Provide the [X, Y] coordinate of the cell's center where the given text is located.  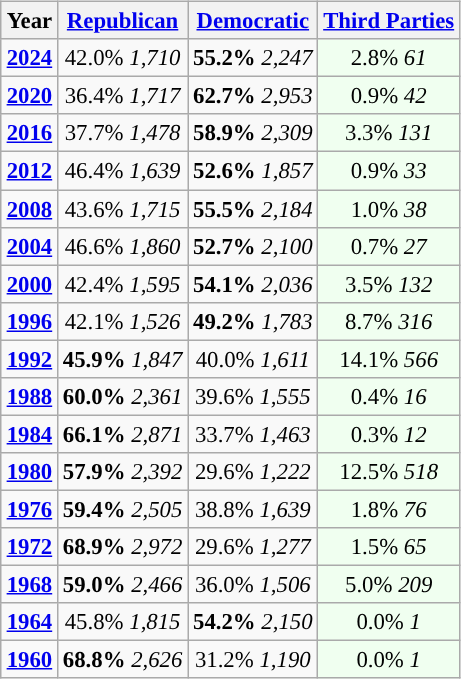
33.7% 1,463 [253, 434]
0.9% 42 [389, 96]
1.0% 38 [389, 209]
43.6% 1,715 [122, 209]
1984 [29, 434]
0.3% 12 [389, 434]
2000 [29, 284]
49.2% 1,783 [253, 321]
52.7% 2,100 [253, 246]
42.4% 1,595 [122, 284]
31.2% 1,190 [253, 660]
8.7% 316 [389, 321]
12.5% 518 [389, 472]
Democratic [253, 21]
3.5% 132 [389, 284]
29.6% 1,277 [253, 547]
5.0% 209 [389, 584]
2024 [29, 58]
62.7% 2,953 [253, 96]
14.1% 566 [389, 359]
46.4% 1,639 [122, 171]
45.9% 1,847 [122, 359]
0.7% 27 [389, 246]
Year [29, 21]
2020 [29, 96]
59.4% 2,505 [122, 509]
52.6% 1,857 [253, 171]
1992 [29, 359]
42.0% 1,710 [122, 58]
46.6% 1,860 [122, 246]
0.4% 16 [389, 396]
36.4% 1,717 [122, 96]
66.1% 2,871 [122, 434]
1980 [29, 472]
1.5% 65 [389, 547]
1960 [29, 660]
1976 [29, 509]
2.8% 61 [389, 58]
2004 [29, 246]
55.2% 2,247 [253, 58]
54.2% 2,150 [253, 622]
55.5% 2,184 [253, 209]
60.0% 2,361 [122, 396]
29.6% 1,222 [253, 472]
1988 [29, 396]
1996 [29, 321]
37.7% 1,478 [122, 133]
2012 [29, 171]
58.9% 2,309 [253, 133]
Republican [122, 21]
1972 [29, 547]
Third Parties [389, 21]
42.1% 1,526 [122, 321]
59.0% 2,466 [122, 584]
45.8% 1,815 [122, 622]
38.8% 1,639 [253, 509]
40.0% 1,611 [253, 359]
68.9% 2,972 [122, 547]
1.8% 76 [389, 509]
39.6% 1,555 [253, 396]
57.9% 2,392 [122, 472]
1968 [29, 584]
1964 [29, 622]
54.1% 2,036 [253, 284]
2016 [29, 133]
2008 [29, 209]
3.3% 131 [389, 133]
68.8% 2,626 [122, 660]
0.9% 33 [389, 171]
36.0% 1,506 [253, 584]
